Search for the cell housing the specified text and yield its (x, y) center coordinate. 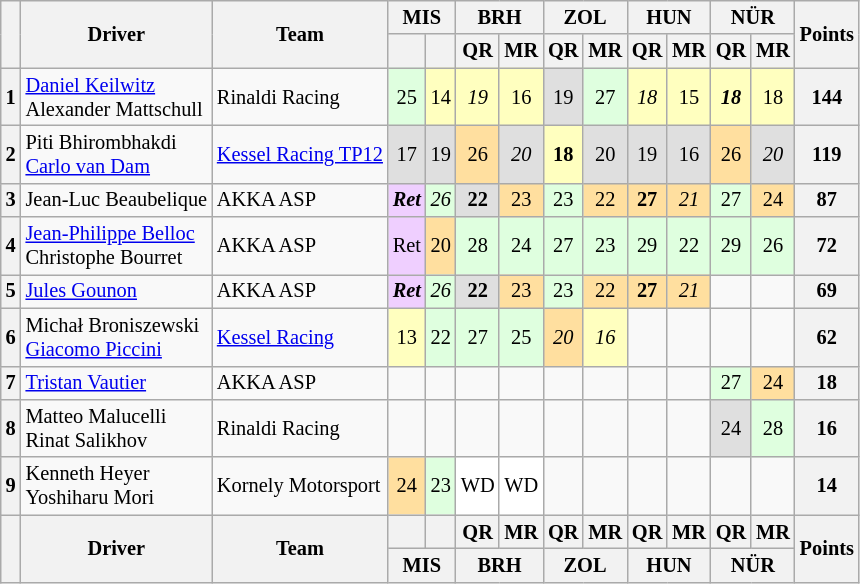
2 (11, 154)
4 (11, 246)
Michał Broniszewski Giacomo Piccini (116, 337)
8 (11, 428)
87 (827, 200)
Matteo Malucelli Rinat Salikhov (116, 428)
Jean-Luc Beaubelique (116, 200)
15 (689, 97)
69 (827, 291)
Kessel Racing TP12 (300, 154)
Jean-Philippe Belloc Christophe Bourret (116, 246)
9 (11, 486)
13 (407, 337)
Daniel Keilwitz Alexander Mattschull (116, 97)
Kenneth Heyer Yoshiharu Mori (116, 486)
6 (11, 337)
119 (827, 154)
Kornely Motorsport (300, 486)
1 (11, 97)
17 (407, 154)
72 (827, 246)
7 (11, 383)
144 (827, 97)
3 (11, 200)
5 (11, 291)
Kessel Racing (300, 337)
62 (827, 337)
Tristan Vautier (116, 383)
Jules Gounon (116, 291)
Piti Bhirombhakdi Carlo van Dam (116, 154)
